Detect which cell encompasses the target text, then output its (X, Y) center coordinate. 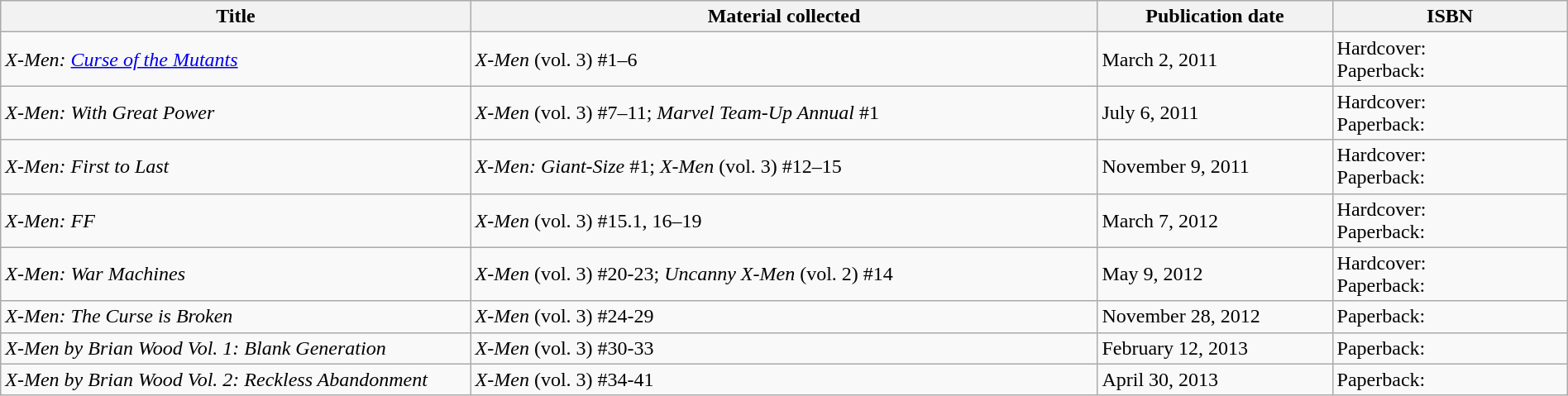
March 2, 2011 (1215, 60)
X-Men by Brian Wood Vol. 2: Reckless Abandonment (236, 379)
X-Men: First to Last (236, 167)
X-Men (vol. 3) #24-29 (784, 317)
X-Men (vol. 3) #34-41 (784, 379)
Title (236, 17)
ISBN (1450, 17)
X-Men (vol. 3) #1–6 (784, 60)
X-Men by Brian Wood Vol. 1: Blank Generation (236, 348)
X-Men: Curse of the Mutants (236, 60)
X-Men: Giant-Size #1; X-Men (vol. 3) #12–15 (784, 167)
X-Men (vol. 3) #20-23; Uncanny X-Men (vol. 2) #14 (784, 274)
X-Men (vol. 3) #30-33 (784, 348)
March 7, 2012 (1215, 220)
Material collected (784, 17)
April 30, 2013 (1215, 379)
May 9, 2012 (1215, 274)
November 9, 2011 (1215, 167)
July 6, 2011 (1215, 112)
X-Men (vol. 3) #15.1, 16–19 (784, 220)
X-Men: War Machines (236, 274)
X-Men (vol. 3) #7–11; Marvel Team-Up Annual #1 (784, 112)
X-Men: The Curse is Broken (236, 317)
X-Men: With Great Power (236, 112)
February 12, 2013 (1215, 348)
X-Men: FF (236, 220)
November 28, 2012 (1215, 317)
Publication date (1215, 17)
